Search for the cell housing the specified text and yield its (x, y) center coordinate. 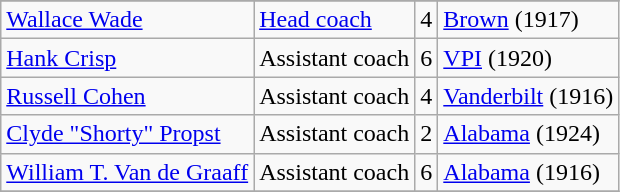
Russell Cohen (128, 96)
Head coach (334, 20)
Wallace Wade (128, 20)
2 (426, 134)
William T. Van de Graaff (128, 172)
Brown (1917) (528, 20)
Vanderbilt (1916) (528, 96)
Clyde "Shorty" Propst (128, 134)
VPI (1920) (528, 58)
Alabama (1916) (528, 172)
Hank Crisp (128, 58)
Alabama (1924) (528, 134)
